Pinpoint the cell where the given text exists, returning its (x, y) midpoint coordinate. 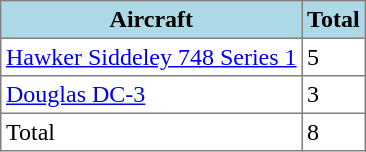
3 (334, 95)
Douglas DC-3 (152, 95)
Aircraft (152, 20)
5 (334, 57)
Hawker Siddeley 748 Series 1 (152, 57)
8 (334, 132)
